Output the [x, y] coordinate of the center of the cell containing the given text.  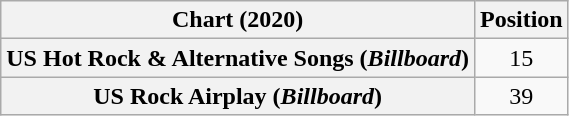
US Rock Airplay (Billboard) [238, 96]
15 [521, 58]
US Hot Rock & Alternative Songs (Billboard) [238, 58]
Position [521, 20]
Chart (2020) [238, 20]
39 [521, 96]
